Find where the given text appears and provide that cell's center as [x, y] coordinate. 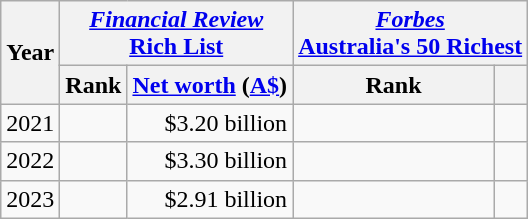
Net worth (A$) [210, 85]
Year [30, 52]
$2.91 billion [210, 199]
2022 [30, 161]
$3.30 billion [210, 161]
2023 [30, 199]
$3.20 billion [210, 123]
Financial ReviewRich List [176, 34]
ForbesAustralia's 50 Richest [410, 34]
2021 [30, 123]
